Determine the (X, Y) coordinate at the center of the cell enclosing the given text.  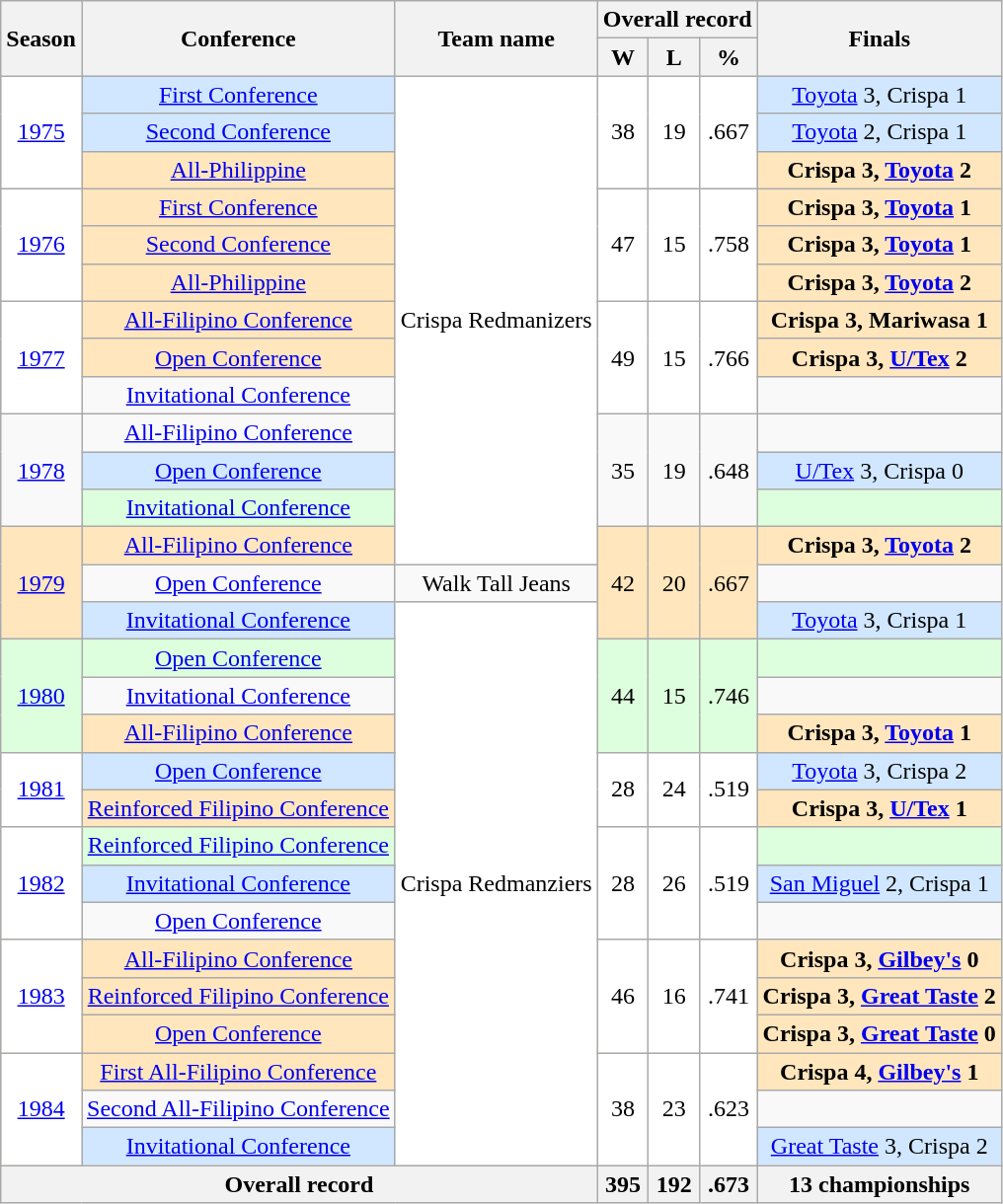
23 (674, 1108)
.746 (729, 696)
1978 (41, 470)
1975 (41, 132)
Finals (879, 38)
Crispa 3, Mariwasa 1 (879, 320)
W (623, 57)
192 (674, 1184)
% (729, 57)
1984 (41, 1108)
Great Taste 3, Crispa 2 (879, 1147)
Conference (238, 38)
Toyota 2, Crispa 1 (879, 132)
First All-Filipino Conference (238, 1071)
1982 (41, 883)
.673 (729, 1184)
San Miguel 2, Crispa 1 (879, 883)
L (674, 57)
49 (623, 357)
Team name (496, 38)
Season (41, 38)
Crispa 3, U/Tex 2 (879, 357)
Walk Tall Jeans (496, 583)
U/Tex 3, Crispa 0 (879, 471)
44 (623, 696)
16 (674, 996)
1977 (41, 357)
46 (623, 996)
1980 (41, 696)
.766 (729, 357)
Crispa Redmanziers (496, 884)
Crispa 3, Great Taste 0 (879, 1033)
.623 (729, 1108)
Toyota 3, Crispa 2 (879, 771)
.648 (729, 470)
24 (674, 790)
.741 (729, 996)
Crispa 3, U/Tex 1 (879, 808)
1979 (41, 583)
Crispa 3, Gilbey's 0 (879, 958)
35 (623, 470)
42 (623, 583)
Crispa 4, Gilbey's 1 (879, 1071)
.758 (729, 245)
47 (623, 245)
1983 (41, 996)
1981 (41, 790)
26 (674, 883)
Crispa Redmanizers (496, 320)
Second All-Filipino Conference (238, 1109)
Crispa 3, Great Taste 2 (879, 996)
1976 (41, 245)
20 (674, 583)
13 championships (879, 1184)
395 (623, 1184)
